From the cell containing the given text, extract its center point as [x, y] coordinate. 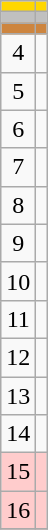
5 [18, 91]
10 [18, 281]
16 [18, 510]
13 [18, 395]
12 [18, 357]
4 [18, 53]
7 [18, 167]
8 [18, 205]
14 [18, 434]
11 [18, 319]
9 [18, 243]
15 [18, 472]
6 [18, 129]
